Determine the (X, Y) coordinate at the center of the cell enclosing the given text.  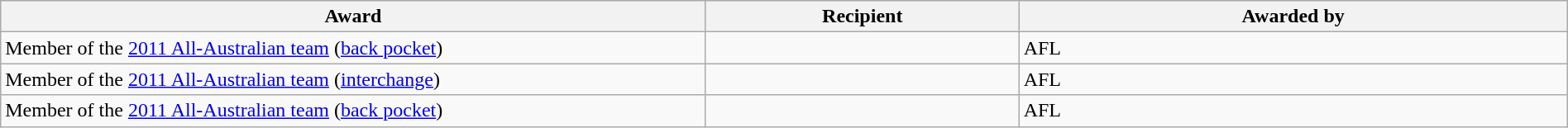
Member of the 2011 All-Australian team (interchange) (354, 79)
Award (354, 17)
Recipient (862, 17)
Awarded by (1293, 17)
